Identify which cell holds the provided text, then report its [X, Y] central coordinate. 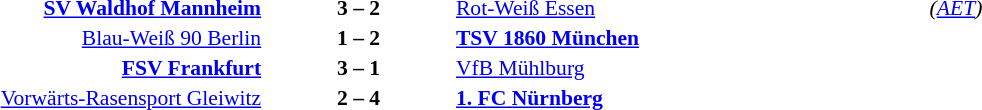
3 – 1 [358, 68]
VfB Mühlburg [690, 68]
TSV 1860 München [690, 38]
1 – 2 [358, 38]
